Return the (x, y) coordinate for the center point of the cell that contains the specified text.  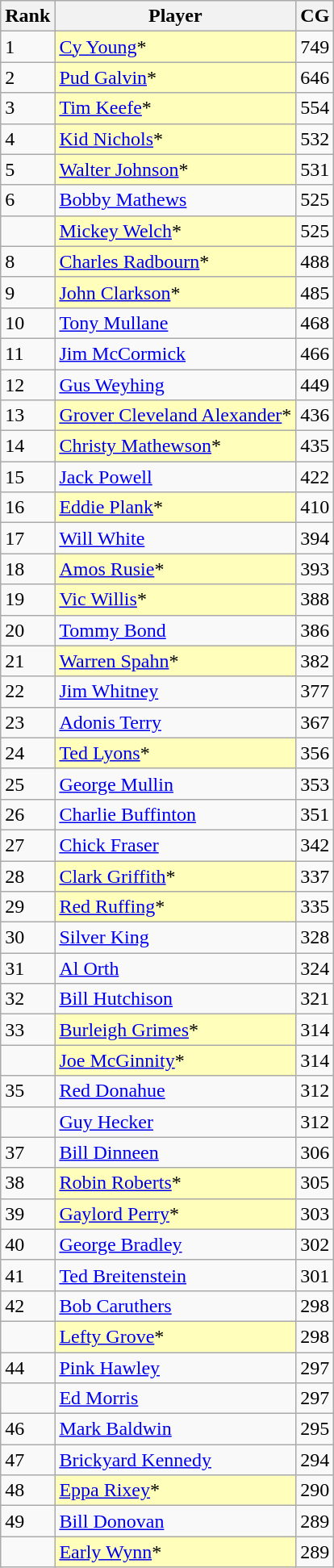
Joe McGinnity* (176, 1060)
23 (27, 722)
38 (27, 1183)
20 (27, 630)
Red Donahue (176, 1091)
George Bradley (176, 1244)
1 (27, 47)
CG (315, 16)
Tim Keefe* (176, 108)
Chick Fraser (176, 845)
Eppa Rixey* (176, 1491)
321 (315, 999)
Burleigh Grimes* (176, 1030)
Pink Hawley (176, 1368)
Cy Young* (176, 47)
29 (27, 907)
11 (27, 353)
306 (315, 1152)
33 (27, 1030)
410 (315, 508)
302 (315, 1244)
Will White (176, 538)
532 (315, 139)
Bill Hutchison (176, 999)
21 (27, 661)
Warren Spahn* (176, 661)
290 (315, 1491)
6 (27, 200)
Walter Johnson* (176, 169)
Christy Mathewson* (176, 446)
422 (315, 477)
15 (27, 477)
Vic Willis* (176, 600)
9 (27, 292)
Amos Rusie* (176, 569)
301 (315, 1275)
Rank (27, 16)
2 (27, 77)
46 (27, 1429)
26 (27, 814)
Pud Galvin* (176, 77)
14 (27, 446)
Bill Donovan (176, 1521)
646 (315, 77)
335 (315, 907)
436 (315, 416)
27 (27, 845)
22 (27, 692)
42 (27, 1306)
Jim McCormick (176, 353)
Tommy Bond (176, 630)
Tony Mullane (176, 323)
303 (315, 1214)
Gus Weyhing (176, 385)
353 (315, 784)
468 (315, 323)
Al Orth (176, 968)
17 (27, 538)
Bobby Mathews (176, 200)
531 (315, 169)
35 (27, 1091)
324 (315, 968)
Red Ruffing* (176, 907)
41 (27, 1275)
18 (27, 569)
John Clarkson* (176, 292)
Early Wynn* (176, 1552)
10 (27, 323)
40 (27, 1244)
Ted Breitenstein (176, 1275)
435 (315, 446)
Bob Caruthers (176, 1306)
488 (315, 261)
342 (315, 845)
554 (315, 108)
295 (315, 1429)
19 (27, 600)
12 (27, 385)
44 (27, 1368)
Charles Radbourn* (176, 261)
28 (27, 876)
749 (315, 47)
Eddie Plank* (176, 508)
466 (315, 353)
Silver King (176, 938)
3 (27, 108)
Clark Griffith* (176, 876)
328 (315, 938)
Ed Morris (176, 1399)
Mark Baldwin (176, 1429)
32 (27, 999)
48 (27, 1491)
388 (315, 600)
49 (27, 1521)
Jack Powell (176, 477)
George Mullin (176, 784)
337 (315, 876)
Kid Nichols* (176, 139)
8 (27, 261)
386 (315, 630)
449 (315, 385)
37 (27, 1152)
305 (315, 1183)
356 (315, 753)
294 (315, 1460)
393 (315, 569)
Mickey Welch* (176, 231)
39 (27, 1214)
382 (315, 661)
Jim Whitney (176, 692)
31 (27, 968)
30 (27, 938)
47 (27, 1460)
16 (27, 508)
Gaylord Perry* (176, 1214)
Robin Roberts* (176, 1183)
Grover Cleveland Alexander* (176, 416)
Lefty Grove* (176, 1336)
Charlie Buffinton (176, 814)
351 (315, 814)
5 (27, 169)
13 (27, 416)
Ted Lyons* (176, 753)
Guy Hecker (176, 1122)
24 (27, 753)
Adonis Terry (176, 722)
367 (315, 722)
Player (176, 16)
4 (27, 139)
485 (315, 292)
394 (315, 538)
Brickyard Kennedy (176, 1460)
25 (27, 784)
Bill Dinneen (176, 1152)
377 (315, 692)
